Determine the (X, Y) coordinate at the center of the cell enclosing the given text.  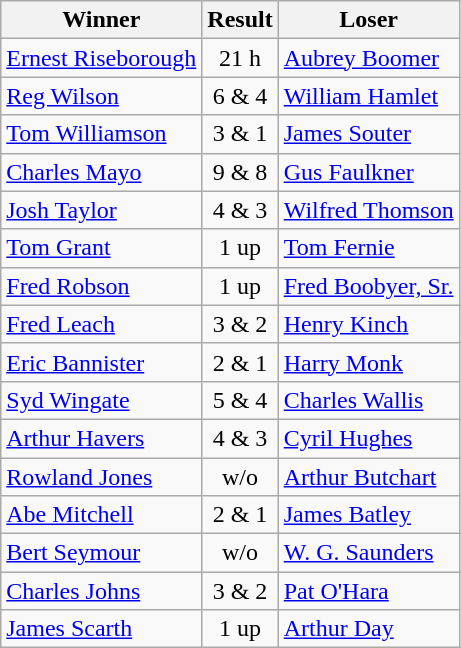
Charles Wallis (368, 400)
Arthur Day (368, 629)
3 & 1 (240, 134)
Aubrey Boomer (368, 58)
Henry Kinch (368, 324)
9 & 8 (240, 172)
Ernest Riseborough (102, 58)
5 & 4 (240, 400)
William Hamlet (368, 96)
Cyril Hughes (368, 438)
Eric Bannister (102, 362)
Result (240, 20)
Tom Fernie (368, 248)
James Souter (368, 134)
Reg Wilson (102, 96)
Fred Boobyer, Sr. (368, 286)
Charles Mayo (102, 172)
Tom Williamson (102, 134)
James Scarth (102, 629)
Josh Taylor (102, 210)
Tom Grant (102, 248)
Harry Monk (368, 362)
James Batley (368, 515)
Loser (368, 20)
Syd Wingate (102, 400)
Arthur Havers (102, 438)
Rowland Jones (102, 477)
Arthur Butchart (368, 477)
Abe Mitchell (102, 515)
Winner (102, 20)
Charles Johns (102, 591)
Pat O'Hara (368, 591)
21 h (240, 58)
Wilfred Thomson (368, 210)
Gus Faulkner (368, 172)
Fred Leach (102, 324)
6 & 4 (240, 96)
Fred Robson (102, 286)
Bert Seymour (102, 553)
W. G. Saunders (368, 553)
